Identify which cell holds the provided text, then report its [x, y] central coordinate. 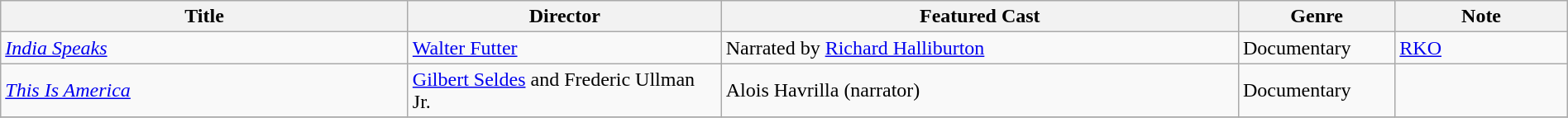
Alois Havrilla (narrator) [979, 91]
RKO [1481, 48]
This Is America [205, 91]
Walter Futter [564, 48]
Note [1481, 17]
Title [205, 17]
Director [564, 17]
Narrated by Richard Halliburton [979, 48]
Featured Cast [979, 17]
Gilbert Seldes and Frederic Ullman Jr. [564, 91]
India Speaks [205, 48]
Genre [1317, 17]
